Extract the (x, y) coordinate from the center of the cell holding the provided text.  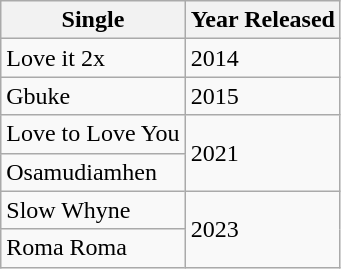
Year Released (262, 20)
Osamudiamhen (93, 172)
2023 (262, 229)
Love to Love You (93, 134)
2014 (262, 58)
2015 (262, 96)
2021 (262, 153)
Love it 2x (93, 58)
Single (93, 20)
Gbuke (93, 96)
Roma Roma (93, 248)
Slow Whyne (93, 210)
